Pinpoint the cell where the given text exists, returning its [x, y] midpoint coordinate. 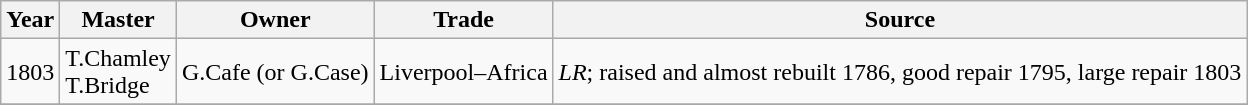
T.ChamleyT.Bridge [118, 72]
Source [900, 20]
LR; raised and almost rebuilt 1786, good repair 1795, large repair 1803 [900, 72]
Trade [464, 20]
G.Cafe (or G.Case) [275, 72]
1803 [30, 72]
Owner [275, 20]
Liverpool–Africa [464, 72]
Master [118, 20]
Year [30, 20]
